Output the (X, Y) coordinate of the center of the cell containing the given text.  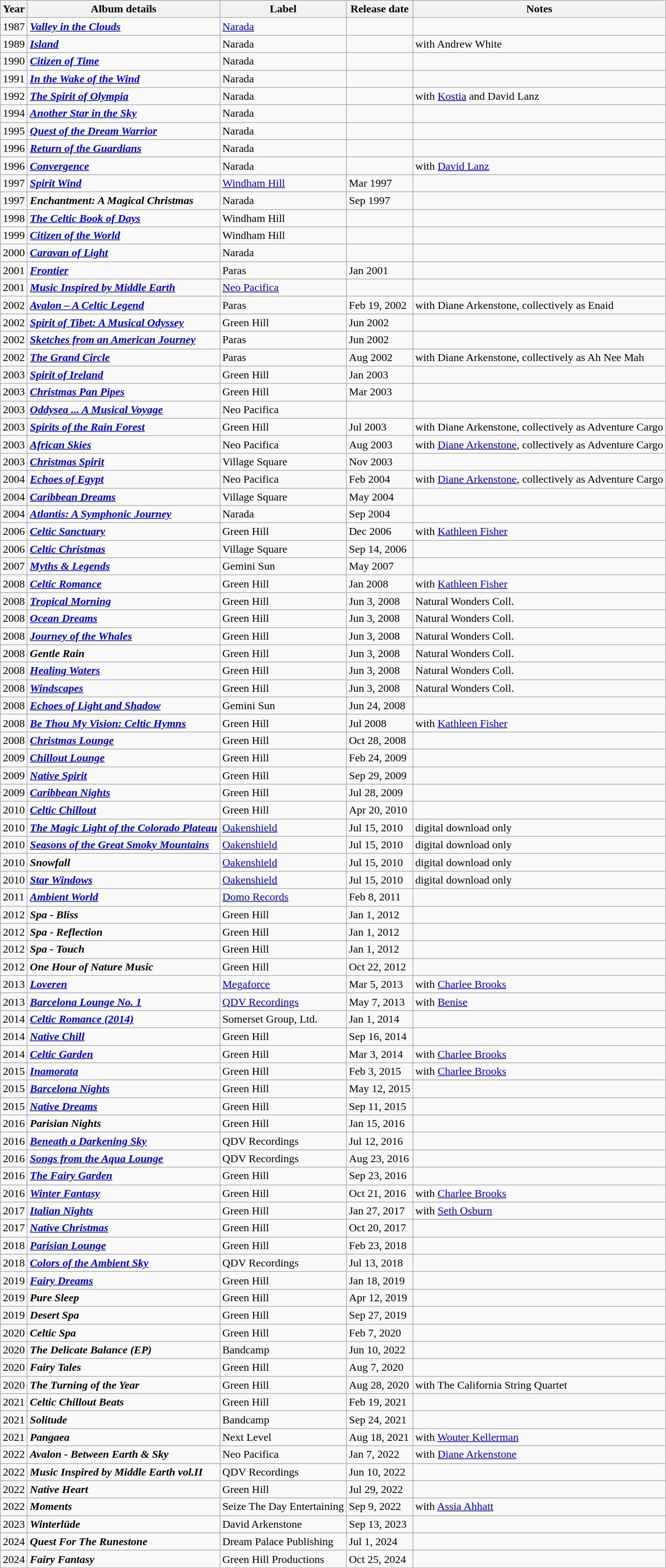
Spirit Wind (124, 183)
Spa - Reflection (124, 932)
Celtic Sanctuary (124, 532)
Sep 11, 2015 (380, 1106)
The Fairy Garden (124, 1176)
Year (14, 9)
Sep 23, 2016 (380, 1176)
Jan 18, 2019 (380, 1280)
Jan 2001 (380, 270)
Star Windows (124, 880)
Songs from the Aqua Lounge (124, 1158)
Desert Spa (124, 1315)
Citizen of Time (124, 61)
Fairy Dreams (124, 1280)
Feb 3, 2015 (380, 1072)
Fairy Fantasy (124, 1559)
Megaforce (283, 984)
Inamorata (124, 1072)
1989 (14, 44)
Sketches from an American Journey (124, 340)
Caribbean Nights (124, 793)
Feb 19, 2021 (380, 1402)
with Assia Ahhatt (539, 1507)
Native Chill (124, 1036)
Another Star in the Sky (124, 113)
Sep 24, 2021 (380, 1420)
1995 (14, 131)
Frontier (124, 270)
with David Lanz (539, 166)
The Turning of the Year (124, 1385)
African Skies (124, 444)
Feb 7, 2020 (380, 1333)
Jul 2003 (380, 427)
2011 (14, 897)
Sep 1997 (380, 200)
Seasons of the Great Smoky Mountains (124, 845)
Aug 23, 2016 (380, 1158)
1994 (14, 113)
Jul 2008 (380, 723)
David Arkenstone (283, 1524)
Mar 1997 (380, 183)
Native Dreams (124, 1106)
Parisian Nights (124, 1124)
Jan 2003 (380, 375)
Feb 2004 (380, 479)
Notes (539, 9)
The Delicate Balance (EP) (124, 1350)
Jan 7, 2022 (380, 1455)
Avalon – A Celtic Legend (124, 305)
Oct 22, 2012 (380, 967)
Pangaea (124, 1437)
Label (283, 9)
2007 (14, 566)
May 2004 (380, 496)
Healing Waters (124, 671)
Valley in the Clouds (124, 27)
Dream Palace Publishing (283, 1541)
Oct 20, 2017 (380, 1228)
Enchantment: A Magical Christmas (124, 200)
Jul 13, 2018 (380, 1263)
Caravan of Light (124, 253)
The Magic Light of the Colorado Plateau (124, 828)
Windscapes (124, 688)
Oct 28, 2008 (380, 740)
1987 (14, 27)
Native Heart (124, 1489)
Jan 2008 (380, 584)
Feb 8, 2011 (380, 897)
Seize The Day Entertaining (283, 1507)
The Grand Circle (124, 357)
Beneath a Darkening Sky (124, 1141)
Quest For The Runestone (124, 1541)
Christmas Spirit (124, 462)
2023 (14, 1524)
Celtic Romance (2014) (124, 1019)
Echoes of Egypt (124, 479)
Chillout Lounge (124, 758)
with Kostia and David Lanz (539, 96)
Aug 2003 (380, 444)
1999 (14, 236)
May 2007 (380, 566)
Sep 29, 2009 (380, 776)
Aug 18, 2021 (380, 1437)
Sep 27, 2019 (380, 1315)
Jul 1, 2024 (380, 1541)
Celtic Christmas (124, 549)
Spirits of the Rain Forest (124, 427)
Oct 21, 2016 (380, 1193)
One Hour of Nature Music (124, 967)
Jan 15, 2016 (380, 1124)
Fairy Tales (124, 1368)
Dec 2006 (380, 532)
Gentle Rain (124, 653)
Spirit of Ireland (124, 375)
Celtic Chillout Beats (124, 1402)
Celtic Romance (124, 584)
Sep 14, 2006 (380, 549)
Spa - Touch (124, 949)
Solitude (124, 1420)
Apr 12, 2019 (380, 1298)
Jun 24, 2008 (380, 706)
with The California String Quartet (539, 1385)
1998 (14, 218)
Sep 9, 2022 (380, 1507)
Pure Sleep (124, 1298)
Album details (124, 9)
Jan 27, 2017 (380, 1211)
Italian Nights (124, 1211)
Winter Fantasy (124, 1193)
Green Hill Productions (283, 1559)
Mar 2003 (380, 392)
Celtic Chillout (124, 810)
Be Thou My Vision: Celtic Hymns (124, 723)
Return of the Guardians (124, 148)
Echoes of Light and Shadow (124, 706)
Avalon - Between Earth & Sky (124, 1455)
Celtic Spa (124, 1333)
with Diane Arkenstone, collectively as Enaid (539, 305)
Aug 2002 (380, 357)
Aug 28, 2020 (380, 1385)
Oddysea ... A Musical Voyage (124, 410)
Snowfall (124, 862)
May 12, 2015 (380, 1089)
Caribbean Dreams (124, 496)
Jan 1, 2014 (380, 1019)
Domo Records (283, 897)
Music Inspired by Middle Earth (124, 288)
Sep 2004 (380, 514)
Colors of the Ambient Sky (124, 1263)
with Wouter Kellerman (539, 1437)
Feb 23, 2018 (380, 1245)
Atlantis: A Symphonic Journey (124, 514)
Moments (124, 1507)
May 7, 2013 (380, 1002)
Parisian Lounge (124, 1245)
Island (124, 44)
Sep 13, 2023 (380, 1524)
Aug 7, 2020 (380, 1368)
with Diane Arkenstone (539, 1455)
with Andrew White (539, 44)
Barcelona Nights (124, 1089)
Music Inspired by Middle Earth vol.II (124, 1472)
The Celtic Book of Days (124, 218)
1992 (14, 96)
Oct 25, 2024 (380, 1559)
Mar 3, 2014 (380, 1054)
1991 (14, 79)
Christmas Lounge (124, 740)
Spa - Bliss (124, 915)
Release date (380, 9)
The Spirit of Olympia (124, 96)
Feb 19, 2002 (380, 305)
Tropical Morning (124, 601)
Next Level (283, 1437)
2000 (14, 253)
Jul 29, 2022 (380, 1489)
Nov 2003 (380, 462)
Feb 24, 2009 (380, 758)
Celtic Garden (124, 1054)
Spirit of Tibet: A Musical Odyssey (124, 323)
Sep 16, 2014 (380, 1036)
Mar 5, 2013 (380, 984)
Myths & Legends (124, 566)
Journey of the Whales (124, 636)
Native Spirit (124, 776)
Jul 12, 2016 (380, 1141)
Somerset Group, Ltd. (283, 1019)
Jul 28, 2009 (380, 793)
Quest of the Dream Warrior (124, 131)
Citizen of the World (124, 236)
with Benise (539, 1002)
Ocean Dreams (124, 619)
Native Christmas (124, 1228)
In the Wake of the Wind (124, 79)
with Diane Arkenstone, collectively as Ah Nee Mah (539, 357)
Winterlüde (124, 1524)
Barcelona Lounge No. 1 (124, 1002)
Apr 20, 2010 (380, 810)
Ambient World (124, 897)
with Seth Osburn (539, 1211)
Loveren (124, 984)
Christmas Pan Pipes (124, 392)
1990 (14, 61)
Convergence (124, 166)
